Search for the cell housing the specified text and yield its (X, Y) center coordinate. 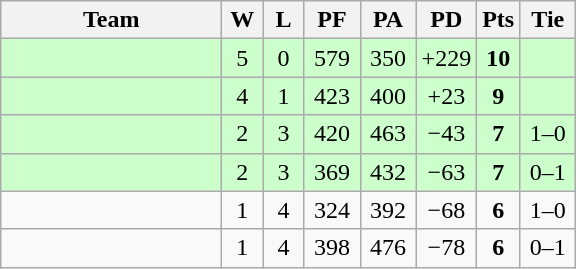
398 (332, 248)
Tie (548, 20)
−43 (446, 134)
10 (498, 58)
392 (388, 210)
W (242, 20)
+229 (446, 58)
Pts (498, 20)
PD (446, 20)
476 (388, 248)
−63 (446, 172)
420 (332, 134)
L (284, 20)
324 (332, 210)
+23 (446, 96)
9 (498, 96)
−68 (446, 210)
463 (388, 134)
Team (112, 20)
423 (332, 96)
PA (388, 20)
369 (332, 172)
5 (242, 58)
579 (332, 58)
PF (332, 20)
0 (284, 58)
400 (388, 96)
350 (388, 58)
−78 (446, 248)
432 (388, 172)
